Locate the cell with the specified text and output its (X, Y) center coordinate. 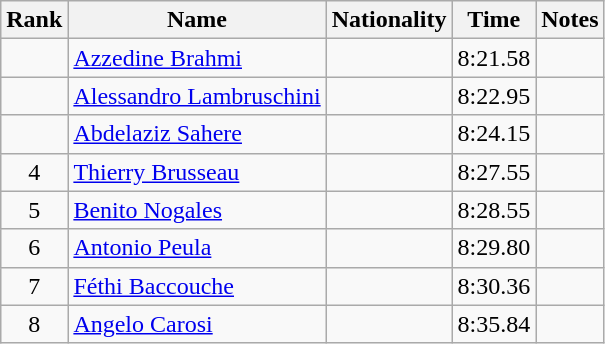
Alessandro Lambruschini (197, 96)
8:21.58 (494, 58)
Name (197, 20)
7 (34, 286)
Féthi Baccouche (197, 286)
Notes (570, 20)
8 (34, 324)
Rank (34, 20)
8:29.80 (494, 248)
Benito Nogales (197, 210)
6 (34, 248)
Antonio Peula (197, 248)
Nationality (389, 20)
Abdelaziz Sahere (197, 134)
8:30.36 (494, 286)
5 (34, 210)
8:24.15 (494, 134)
Thierry Brusseau (197, 172)
8:35.84 (494, 324)
Time (494, 20)
Azzedine Brahmi (197, 58)
8:27.55 (494, 172)
4 (34, 172)
8:22.95 (494, 96)
Angelo Carosi (197, 324)
8:28.55 (494, 210)
